Determine the [X, Y] coordinate at the center of the cell enclosing the given text.  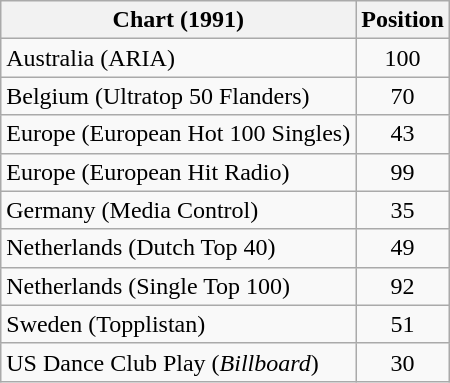
Australia (ARIA) [178, 58]
49 [403, 248]
30 [403, 362]
Chart (1991) [178, 20]
Europe (European Hot 100 Singles) [178, 134]
Netherlands (Single Top 100) [178, 286]
Sweden (Topplistan) [178, 324]
51 [403, 324]
35 [403, 210]
92 [403, 286]
Germany (Media Control) [178, 210]
US Dance Club Play (Billboard) [178, 362]
100 [403, 58]
99 [403, 172]
Europe (European Hit Radio) [178, 172]
Belgium (Ultratop 50 Flanders) [178, 96]
Position [403, 20]
70 [403, 96]
Netherlands (Dutch Top 40) [178, 248]
43 [403, 134]
